Return [x, y] of the center of cell containing provided text 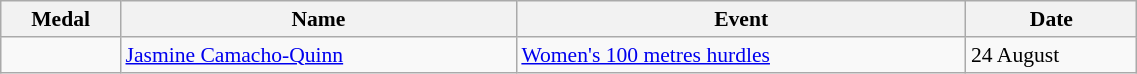
Date [1052, 19]
Event [741, 19]
Medal [61, 19]
24 August [1052, 55]
Women's 100 metres hurdles [741, 55]
Jasmine Camacho-Quinn [318, 55]
Name [318, 19]
